From the cell containing the given text, extract its center point as (X, Y) coordinate. 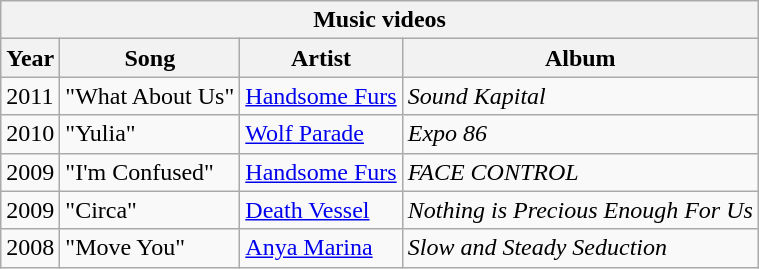
"I'm Confused" (150, 172)
Album (580, 58)
"Circa" (150, 210)
2008 (30, 248)
"Move You" (150, 248)
2010 (30, 134)
Artist (321, 58)
Anya Marina (321, 248)
Expo 86 (580, 134)
Wolf Parade (321, 134)
Death Vessel (321, 210)
Song (150, 58)
2011 (30, 96)
"Yulia" (150, 134)
Year (30, 58)
FACE CONTROL (580, 172)
Slow and Steady Seduction (580, 248)
Nothing is Precious Enough For Us (580, 210)
Music videos (380, 20)
"What About Us" (150, 96)
Sound Kapital (580, 96)
